Output the [X, Y] coordinate of the center of the cell containing the given text.  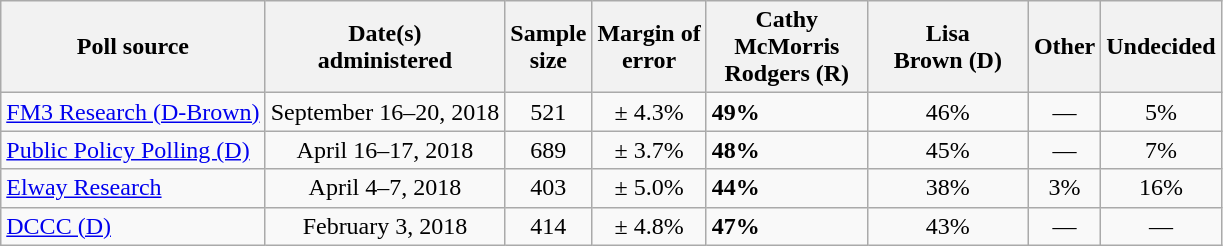
7% [1161, 150]
Other [1064, 47]
45% [948, 150]
689 [548, 150]
5% [1161, 112]
47% [786, 226]
April 4–7, 2018 [385, 188]
38% [948, 188]
46% [948, 112]
521 [548, 112]
43% [948, 226]
Undecided [1161, 47]
September 16–20, 2018 [385, 112]
403 [548, 188]
49% [786, 112]
LisaBrown (D) [948, 47]
Date(s)administered [385, 47]
Poll source [133, 47]
414 [548, 226]
± 4.8% [649, 226]
FM3 Research (D-Brown) [133, 112]
April 16–17, 2018 [385, 150]
Elway Research [133, 188]
± 5.0% [649, 188]
CathyMcMorris Rodgers (R) [786, 47]
16% [1161, 188]
48% [786, 150]
± 3.7% [649, 150]
Samplesize [548, 47]
Margin oferror [649, 47]
Public Policy Polling (D) [133, 150]
February 3, 2018 [385, 226]
44% [786, 188]
3% [1064, 188]
DCCC (D) [133, 226]
± 4.3% [649, 112]
